Scan for the cell matching the given text and deliver its (X, Y) coordinate at center. 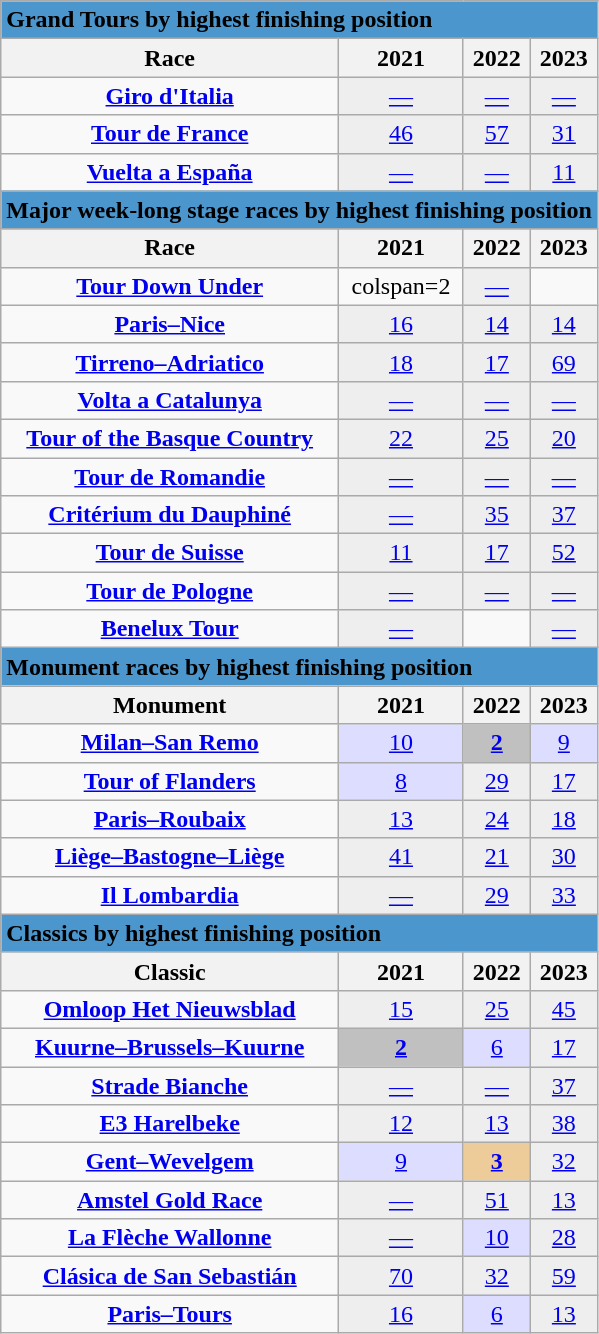
Tour de Pologne (170, 591)
Paris–Roubaix (170, 819)
Liège–Bastogne–Liège (170, 857)
41 (402, 857)
30 (564, 857)
20 (564, 438)
colspan=2 (402, 286)
Tour of Flanders (170, 781)
12 (402, 1124)
22 (402, 438)
15 (402, 1009)
La Flèche Wallonne (170, 1238)
Tour of the Basque Country (170, 438)
51 (496, 1200)
Critérium du Dauphiné (170, 515)
Kuurne–Brussels–Kuurne (170, 1047)
Classic (170, 971)
Volta a Catalunya (170, 400)
Tour de France (170, 134)
Clásica de San Sebastián (170, 1276)
21 (496, 857)
38 (564, 1124)
45 (564, 1009)
24 (496, 819)
35 (496, 515)
70 (402, 1276)
57 (496, 134)
Tour Down Under (170, 286)
52 (564, 553)
Monument races by highest finishing position (300, 667)
Monument (170, 705)
69 (564, 362)
Vuelta a España (170, 172)
Gent–Wevelgem (170, 1162)
Tour de Romandie (170, 477)
33 (564, 895)
Tirreno–Adriatico (170, 362)
Amstel Gold Race (170, 1200)
3 (496, 1162)
Grand Tours by highest finishing position (300, 20)
Benelux Tour (170, 629)
59 (564, 1276)
E3 Harelbeke (170, 1124)
28 (564, 1238)
Giro d'Italia (170, 96)
Paris–Nice (170, 324)
Tour de Suisse (170, 553)
Major week-long stage races by highest finishing position (300, 210)
46 (402, 134)
8 (402, 781)
Omloop Het Nieuwsblad (170, 1009)
Paris–Tours (170, 1314)
Strade Bianche (170, 1085)
Milan–San Remo (170, 743)
31 (564, 134)
Classics by highest finishing position (300, 933)
Il Lombardia (170, 895)
